From the cell containing the given text, extract its center point as (x, y) coordinate. 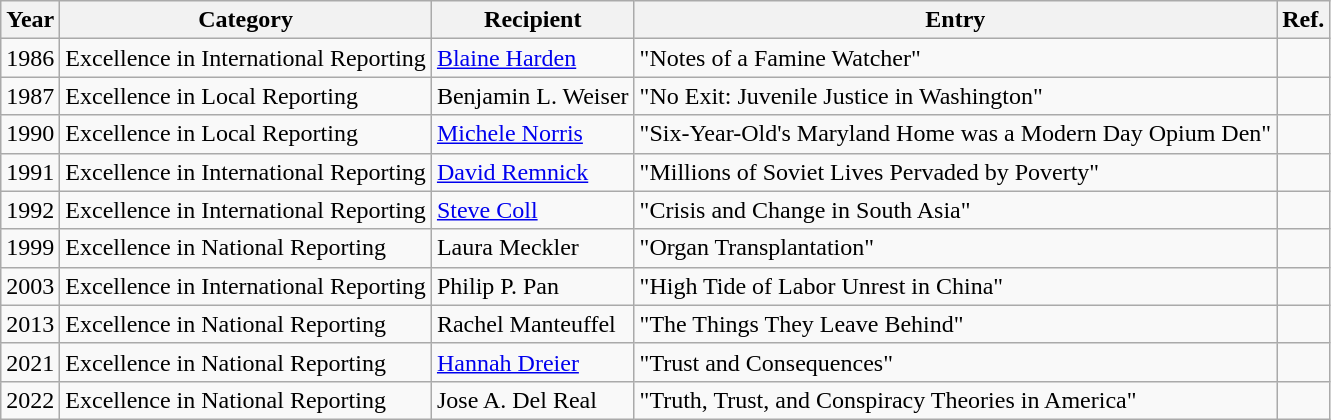
Laura Meckler (532, 248)
"Notes of a Famine Watcher" (956, 58)
2013 (30, 324)
"Millions of Soviet Lives Pervaded by Poverty" (956, 172)
1992 (30, 210)
Ref. (1304, 20)
Year (30, 20)
1990 (30, 134)
Philip P. Pan (532, 286)
1991 (30, 172)
1986 (30, 58)
"The Things They Leave Behind" (956, 324)
David Remnick (532, 172)
Recipient (532, 20)
Category (246, 20)
2003 (30, 286)
Hannah Dreier (532, 362)
Blaine Harden (532, 58)
Benjamin L. Weiser (532, 96)
1987 (30, 96)
2022 (30, 400)
"High Tide of Labor Unrest in China" (956, 286)
Jose A. Del Real (532, 400)
"Truth, Trust, and Conspiracy Theories in America" (956, 400)
2021 (30, 362)
"Crisis and Change in South Asia" (956, 210)
Michele Norris (532, 134)
"Organ Transplantation" (956, 248)
Rachel Manteuffel (532, 324)
"No Exit: Juvenile Justice in Washington" (956, 96)
1999 (30, 248)
Steve Coll (532, 210)
Entry (956, 20)
"Six-Year-Old's Maryland Home was a Modern Day Opium Den" (956, 134)
"Trust and Consequences" (956, 362)
